Extract the [x, y] coordinate from the center of the cell holding the provided text.  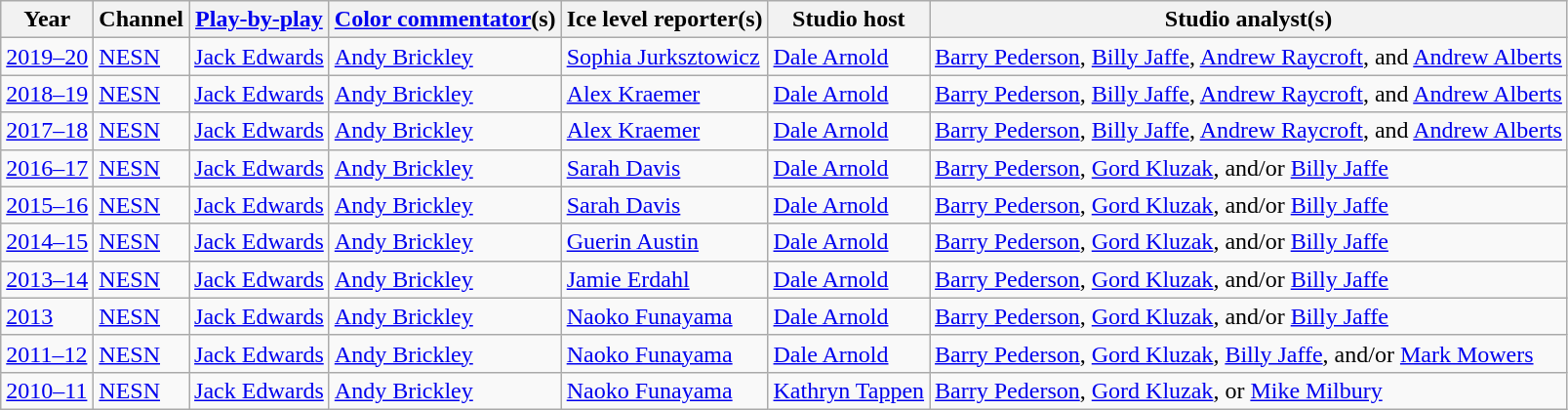
Barry Pederson, Gord Kluzak, Billy Jaffe, and/or Mark Mowers [1249, 353]
Barry Pederson, Gord Kluzak, or Mike Milbury [1249, 390]
2013 [47, 316]
Jamie Erdahl [664, 279]
Studio host [849, 20]
2019–20 [47, 57]
Ice level reporter(s) [664, 20]
2015–16 [47, 205]
Kathryn Tappen [849, 390]
2016–17 [47, 168]
Channel [141, 20]
Color commentator(s) [445, 20]
Play-by-play [260, 20]
2017–18 [47, 131]
2011–12 [47, 353]
Studio analyst(s) [1249, 20]
2014–15 [47, 242]
2018–19 [47, 94]
Year [47, 20]
Sophia Jurksztowicz [664, 57]
2013–14 [47, 279]
2010–11 [47, 390]
Guerin Austin [664, 242]
